Determine the [X, Y] coordinate at the center of the cell enclosing the given text.  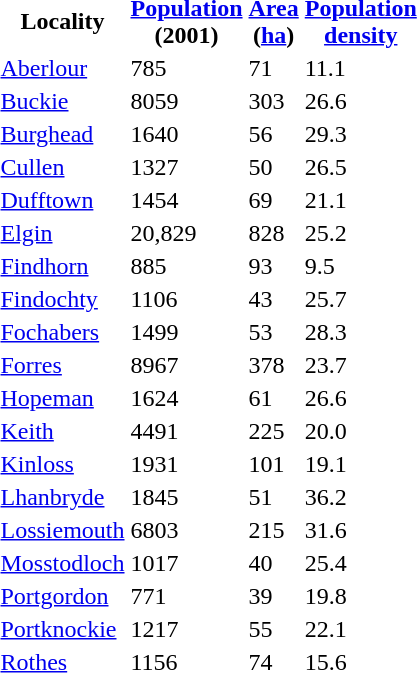
1845 [186, 497]
785 [186, 68]
225 [274, 431]
4491 [186, 431]
1327 [186, 167]
8059 [186, 101]
39 [274, 596]
51 [274, 497]
1931 [186, 464]
215 [274, 530]
828 [274, 233]
1454 [186, 200]
885 [186, 266]
69 [274, 200]
53 [274, 332]
71 [274, 68]
56 [274, 134]
771 [186, 596]
20,829 [186, 233]
1106 [186, 299]
93 [274, 266]
50 [274, 167]
6803 [186, 530]
1624 [186, 398]
1217 [186, 629]
1640 [186, 134]
303 [274, 101]
55 [274, 629]
40 [274, 563]
43 [274, 299]
378 [274, 365]
8967 [186, 365]
101 [274, 464]
1499 [186, 332]
1017 [186, 563]
61 [274, 398]
